Determine the [x, y] coordinate at the center of the cell enclosing the given text.  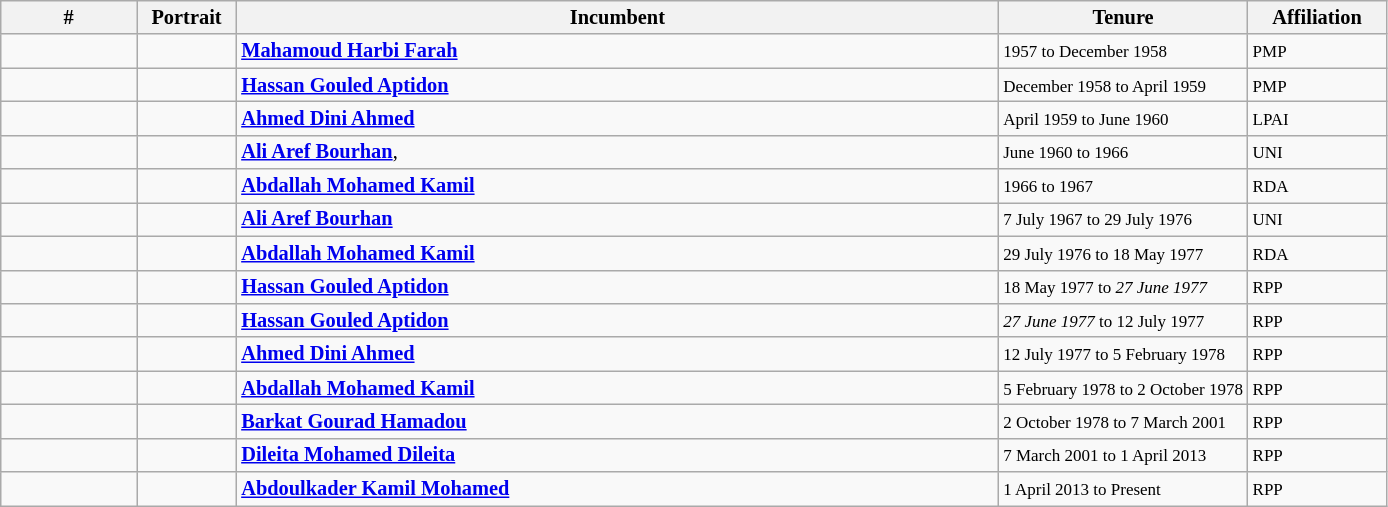
18 May 1977 to 27 June 1977 [1122, 287]
December 1958 to April 1959 [1122, 85]
Ali Aref Bourhan, [617, 152]
April 1959 to June 1960 [1122, 118]
Dileita Mohamed Dileita [617, 455]
2 October 1978 to 7 March 2001 [1122, 421]
1 April 2013 to Present [1122, 489]
Incumbent [617, 17]
Abdoulkader Kamil Mohamed [617, 489]
1957 to December 1958 [1122, 51]
27 June 1977 to 12 July 1977 [1122, 320]
# [69, 17]
Affiliation [1318, 17]
Mahamoud Harbi Farah [617, 51]
1966 to 1967 [1122, 186]
5 February 1978 to 2 October 1978 [1122, 388]
Ali Aref Bourhan [617, 219]
Portrait [187, 17]
LPAI [1318, 118]
12 July 1977 to 5 February 1978 [1122, 354]
June 1960 to 1966 [1122, 152]
Tenure [1122, 17]
29 July 1976 to 18 May 1977 [1122, 253]
7 March 2001 to 1 April 2013 [1122, 455]
Barkat Gourad Hamadou [617, 421]
7 July 1967 to 29 July 1976 [1122, 219]
